Return [X, Y] of the center of cell containing provided text 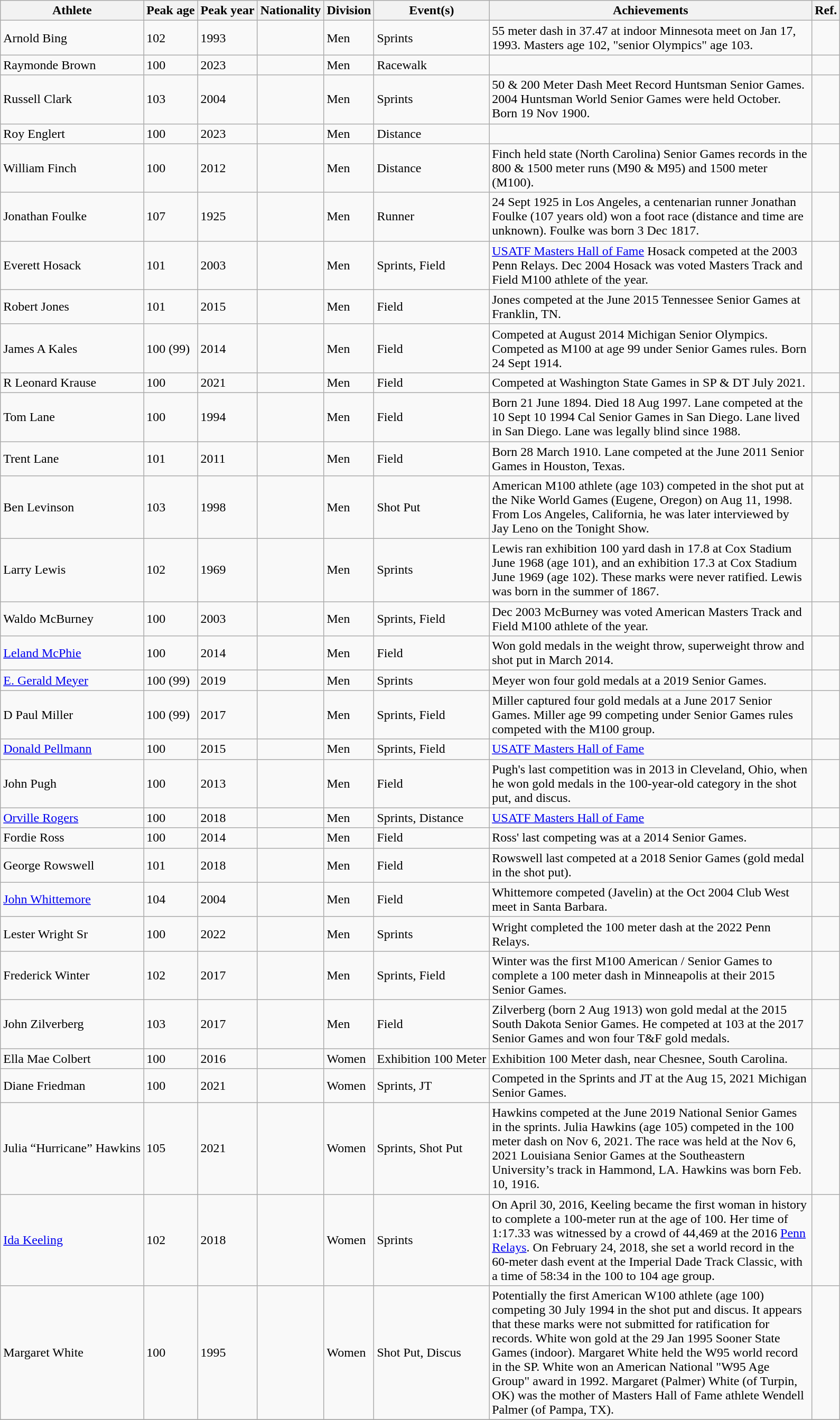
Shot Put [432, 507]
Finch held state (North Carolina) Senior Games records in the 800 & 1500 meter runs (M90 & M95) and 1500 meter (M100). [651, 168]
Russell Clark [72, 99]
Leland McPhie [72, 653]
R Leonard Krause [72, 382]
Peak year [227, 11]
55 meter dash in 37.47 at indoor Minnesota meet on Jan 17, 1993. Masters age 102, "senior Olympics" age 103. [651, 38]
105 [171, 1148]
Runner [432, 217]
2022 [227, 934]
Rowswell last competed at a 2018 Senior Games (gold medal in the shot put). [651, 865]
Ref. [826, 11]
John Pugh [72, 783]
USATF Masters Hall of Fame Hosack competed at the 2003 Penn Relays. Dec 2004 Hosack was voted Masters Track and Field M100 athlete of the year. [651, 265]
Diane Friedman [72, 1086]
2012 [227, 168]
Wright completed the 100 meter dash at the 2022 Penn Relays. [651, 934]
Robert Jones [72, 306]
Won gold medals in the weight throw, superweight throw and shot put in March 2014. [651, 653]
Competed in the Sprints and JT at the Aug 15, 2021 Michigan Senior Games. [651, 1086]
2013 [227, 783]
Trent Lane [72, 459]
50 & 200 Meter Dash Meet Record Huntsman Senior Games. 2004 Huntsman World Senior Games were held October. Born 19 Nov 1900. [651, 99]
Achievements [651, 11]
Ross' last competing was at a 2014 Senior Games. [651, 838]
1995 [227, 1353]
Roy Englert [72, 134]
Orville Rogers [72, 818]
Waldo McBurney [72, 619]
Exhibition 100 Meter [432, 1058]
Pugh's last competition was in 2013 in Cleveland, Ohio, when he won gold medals in the 100-year-old category in the shot put, and discus. [651, 783]
Jonathan Foulke [72, 217]
Event(s) [432, 11]
1969 [227, 571]
2016 [227, 1058]
William Finch [72, 168]
John Zilverberg [72, 1024]
1925 [227, 217]
Dec 2003 McBurney was voted American Masters Track and Field M100 athlete of the year. [651, 619]
1998 [227, 507]
Tom Lane [72, 417]
2011 [227, 459]
Margaret White [72, 1353]
Ida Keeling [72, 1240]
Donald Pellmann [72, 749]
Arnold Bing [72, 38]
Competed at Washington State Games in SP & DT July 2021. [651, 382]
Sprints, Shot Put [432, 1148]
Julia “Hurricane” Hawkins [72, 1148]
Athlete [72, 11]
Division [349, 11]
1994 [227, 417]
Shot Put, Discus [432, 1353]
1993 [227, 38]
D Paul Miller [72, 715]
Peak age [171, 11]
Raymonde Brown [72, 65]
Meyer won four gold medals at a 2019 Senior Games. [651, 680]
Ella Mae Colbert [72, 1058]
Racewalk [432, 65]
E. Gerald Meyer [72, 680]
Fordie Ross [72, 838]
Exhibition 100 Meter dash, near Chesnee, South Carolina. [651, 1058]
Winter was the first M100 American / Senior Games to complete a 100 meter dash in Minneapolis at their 2015 Senior Games. [651, 975]
Competed at August 2014 Michigan Senior Olympics. Competed as M100 at age 99 under Senior Games rules. Born 24 Sept 1914. [651, 348]
John Whittemore [72, 899]
Nationality [291, 11]
Sprints, Distance [432, 818]
Frederick Winter [72, 975]
Larry Lewis [72, 571]
107 [171, 217]
Born 28 March 1910. Lane competed at the June 2011 Senior Games in Houston, Texas. [651, 459]
Jones competed at the June 2015 Tennessee Senior Games at Franklin, TN. [651, 306]
George Rowswell [72, 865]
Ben Levinson [72, 507]
2019 [227, 680]
Miller captured four gold medals at a June 2017 Senior Games. Miller age 99 competing under Senior Games rules competed with the M100 group. [651, 715]
104 [171, 899]
Sprints, JT [432, 1086]
Whittemore competed (Javelin) at the Oct 2004 Club West meet in Santa Barbara. [651, 899]
Lester Wright Sr [72, 934]
James A Kales [72, 348]
Everett Hosack [72, 265]
